Find where the given text appears and provide that cell's center as [X, Y] coordinate. 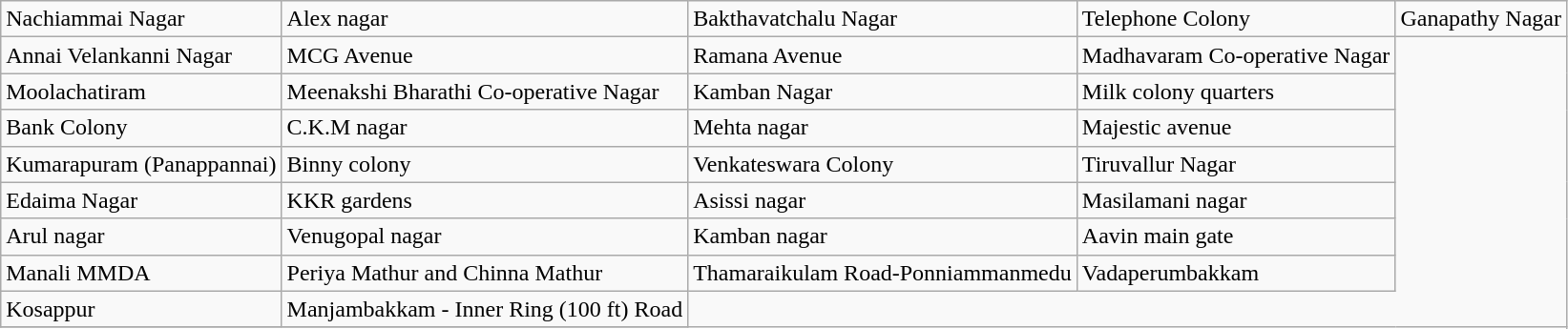
Vadaperumbakkam [1236, 273]
Masilamani nagar [1236, 200]
Alex nagar [485, 19]
Manali MMDA [141, 273]
Majestic avenue [1236, 128]
Annai Velankanni Nagar [141, 55]
C.K.M nagar [485, 128]
Ganapathy Nagar [1481, 19]
Moolachatiram [141, 92]
Kamban nagar [883, 236]
Bakthavatchalu Nagar [883, 19]
Kamban Nagar [883, 92]
Binny colony [485, 164]
Ramana Avenue [883, 55]
Edaima Nagar [141, 200]
Milk colony quarters [1236, 92]
Venkateswara Colony [883, 164]
Periya Mathur and Chinna Mathur [485, 273]
Mehta nagar [883, 128]
Meenakshi Bharathi Co-operative Nagar [485, 92]
Thamaraikulam Road-Ponniammanmedu [883, 273]
Nachiammai Nagar [141, 19]
Kosappur [141, 309]
Bank Colony [141, 128]
KKR gardens [485, 200]
Telephone Colony [1236, 19]
Kumarapuram (Panappannai) [141, 164]
Tiruvallur Nagar [1236, 164]
Manjambakkam - Inner Ring (100 ft) Road [485, 309]
MCG Avenue [485, 55]
Asissi nagar [883, 200]
Arul nagar [141, 236]
Venugopal nagar [485, 236]
Madhavaram Co-operative Nagar [1236, 55]
Aavin main gate [1236, 236]
